Provide the [x, y] coordinate of the cell's center where the given text is located.  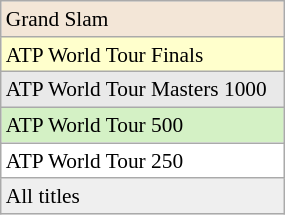
Grand Slam [142, 19]
ATP World Tour Finals [142, 55]
ATP World Tour 500 [142, 126]
ATP World Tour Masters 1000 [142, 90]
ATP World Tour 250 [142, 161]
All titles [142, 197]
